Output the (x, y) coordinate of the center of the cell containing the given text.  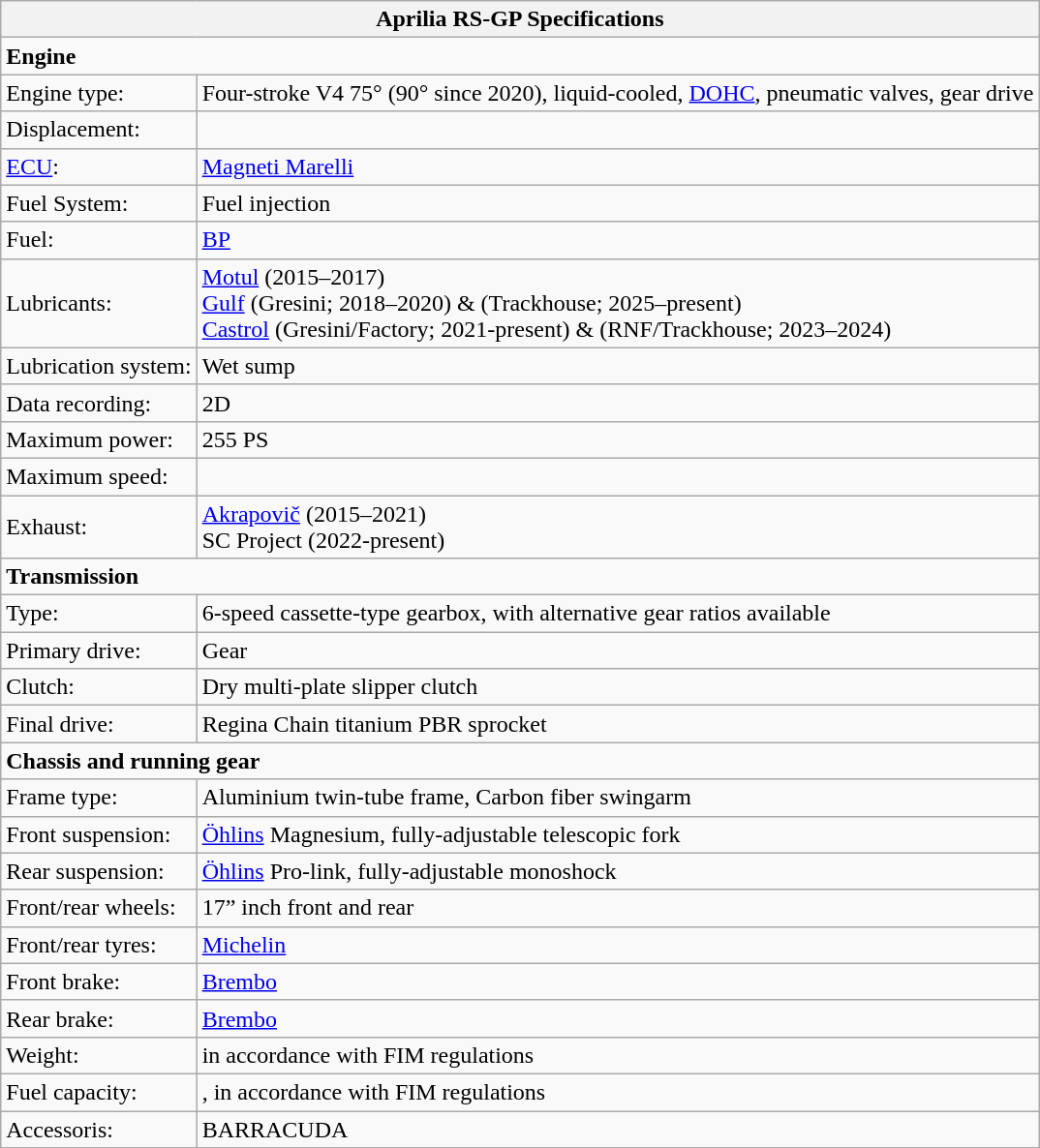
Michelin (618, 945)
Primary drive: (99, 650)
Akrapovič (2015–2021)SC Project (2022-present) (618, 527)
Fuel System: (99, 203)
Öhlins Pro-link, fully-adjustable monoshock (618, 871)
Four-stroke V4 75° (90° since 2020), liquid-cooled, DOHC, pneumatic valves, gear drive (618, 93)
2D (618, 403)
Exhaust: (99, 527)
Motul (2015–2017)Gulf (Gresini; 2018–2020) & (Trackhouse; 2025–present)Castrol (Gresini/Factory; 2021-present) & (RNF/Trackhouse; 2023–2024) (618, 303)
Final drive: (99, 724)
Öhlins Magnesium, fully-adjustable telescopic fork (618, 834)
Rear suspension: (99, 871)
Displacement: (99, 130)
Front/rear tyres: (99, 945)
17” inch front and rear (618, 908)
Gear (618, 650)
Maximum power: (99, 439)
ECU: (99, 166)
Lubrication system: (99, 366)
Engine (520, 56)
Front/rear wheels: (99, 908)
Chassis and running gear (520, 761)
Fuel capacity: (99, 1092)
BARRACUDA (618, 1130)
in accordance with FIM regulations (618, 1055)
Maximum speed: (99, 476)
255 PS (618, 439)
Front brake: (99, 982)
Weight: (99, 1055)
Rear brake: (99, 1018)
Fuel: (99, 240)
Front suspension: (99, 834)
, in accordance with FIM regulations (618, 1092)
Aluminium twin-tube frame, Carbon fiber swingarm (618, 798)
Transmission (520, 577)
Wet sump (618, 366)
Accessoris: (99, 1130)
Data recording: (99, 403)
6-speed cassette-type gearbox, with alternative gear ratios available (618, 614)
Frame type: (99, 798)
Aprilia RS-GP Specifications (520, 19)
BP (618, 240)
Magneti Marelli (618, 166)
Dry multi-plate slipper clutch (618, 687)
Engine type: (99, 93)
Regina Chain titanium PBR sprocket (618, 724)
Clutch: (99, 687)
Fuel injection (618, 203)
Type: (99, 614)
Lubricants: (99, 303)
